Provide the [x, y] coordinate of the cell's center where the given text is located.  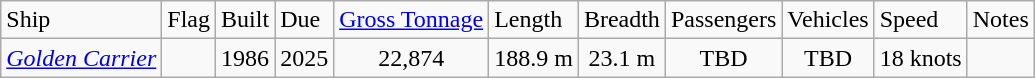
Gross Tonnage [412, 20]
Flag [189, 20]
18 knots [920, 58]
Due [304, 20]
Passengers [723, 20]
Notes [1000, 20]
Breadth [622, 20]
Ship [82, 20]
1986 [246, 58]
Golden Carrier [82, 58]
2025 [304, 58]
Speed [920, 20]
Vehicles [828, 20]
22,874 [412, 58]
Length [534, 20]
Built [246, 20]
23.1 m [622, 58]
188.9 m [534, 58]
